Search for the cell housing the specified text and yield its (x, y) center coordinate. 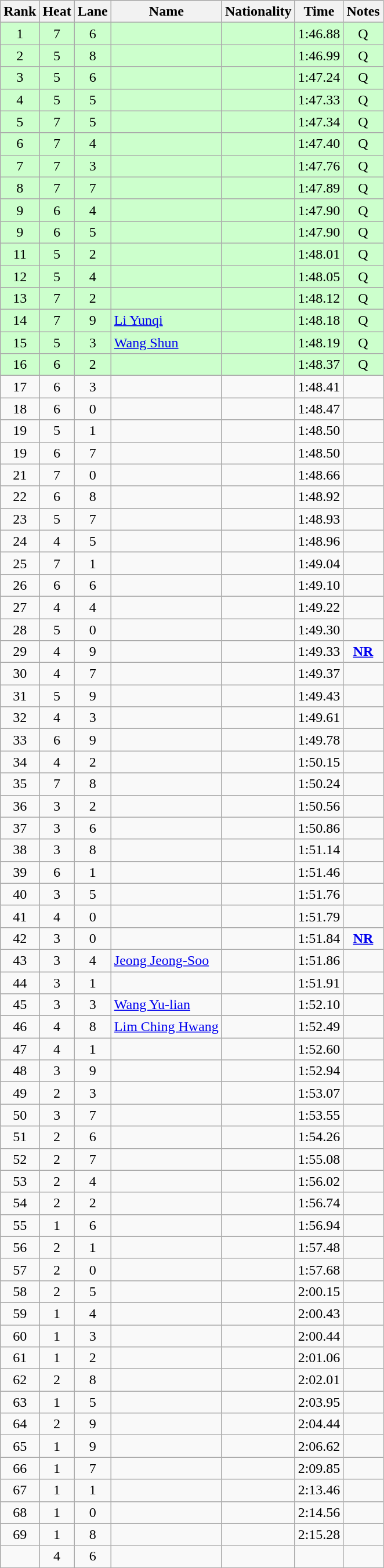
2:00.15 (319, 1291)
Nationality (258, 12)
65 (20, 1446)
1:48.01 (319, 254)
1:49.30 (319, 629)
1:49.10 (319, 585)
26 (20, 585)
64 (20, 1424)
2:02.01 (319, 1380)
1:49.61 (319, 718)
51 (20, 1137)
1:53.55 (319, 1115)
1:52.60 (319, 1049)
54 (20, 1203)
22 (20, 497)
Jeong Jeong-Soo (166, 960)
38 (20, 850)
Lim Ching Hwang (166, 1027)
Heat (57, 12)
1:51.84 (319, 938)
1:48.47 (319, 409)
66 (20, 1468)
31 (20, 696)
36 (20, 806)
44 (20, 983)
1:50.56 (319, 806)
2:15.28 (319, 1534)
1:52.49 (319, 1027)
50 (20, 1115)
1:53.07 (319, 1093)
1:57.68 (319, 1269)
1:50.24 (319, 784)
1:48.37 (319, 365)
1:48.93 (319, 519)
16 (20, 365)
1:51.46 (319, 872)
1:47.24 (319, 78)
49 (20, 1093)
1:51.14 (319, 850)
1:56.02 (319, 1181)
1:52.94 (319, 1071)
1:48.12 (319, 299)
Wang Shun (166, 343)
46 (20, 1027)
23 (20, 519)
39 (20, 872)
13 (20, 299)
60 (20, 1335)
1:47.89 (319, 188)
1:56.74 (319, 1203)
Name (166, 12)
29 (20, 652)
1:49.04 (319, 563)
33 (20, 740)
1:50.15 (319, 762)
Wang Yu-lian (166, 1005)
42 (20, 938)
24 (20, 541)
41 (20, 916)
1:47.76 (319, 166)
32 (20, 718)
1:47.40 (319, 144)
Rank (20, 12)
Lane (93, 12)
59 (20, 1313)
1:51.79 (319, 916)
28 (20, 629)
27 (20, 607)
12 (20, 277)
61 (20, 1358)
1:51.91 (319, 983)
1:47.33 (319, 100)
1:48.41 (319, 387)
1:51.86 (319, 960)
45 (20, 1005)
30 (20, 674)
1:51.76 (319, 894)
2:06.62 (319, 1446)
Notes (363, 12)
43 (20, 960)
1:48.19 (319, 343)
1:48.96 (319, 541)
58 (20, 1291)
35 (20, 784)
2:13.46 (319, 1490)
2:03.95 (319, 1402)
68 (20, 1512)
Time (319, 12)
63 (20, 1402)
18 (20, 409)
21 (20, 475)
2:01.06 (319, 1358)
1:55.08 (319, 1159)
53 (20, 1181)
2:04.44 (319, 1424)
1:48.92 (319, 497)
1:56.94 (319, 1225)
1:49.37 (319, 674)
15 (20, 343)
37 (20, 828)
1:57.48 (319, 1247)
14 (20, 321)
1:50.86 (319, 828)
55 (20, 1225)
62 (20, 1380)
52 (20, 1159)
1:49.22 (319, 607)
Li Yunqi (166, 321)
25 (20, 563)
47 (20, 1049)
69 (20, 1534)
1:52.10 (319, 1005)
2:00.44 (319, 1335)
1:48.18 (319, 321)
48 (20, 1071)
1:48.66 (319, 475)
2:14.56 (319, 1512)
1:49.78 (319, 740)
2:00.43 (319, 1313)
1:46.88 (319, 34)
1:47.34 (319, 122)
56 (20, 1247)
1:49.33 (319, 652)
1:54.26 (319, 1137)
17 (20, 387)
34 (20, 762)
11 (20, 254)
67 (20, 1490)
1:49.43 (319, 696)
40 (20, 894)
1:46.99 (319, 56)
2:09.85 (319, 1468)
1:48.05 (319, 277)
57 (20, 1269)
